Provide the [X, Y] coordinate of the cell's center where the given text is located.  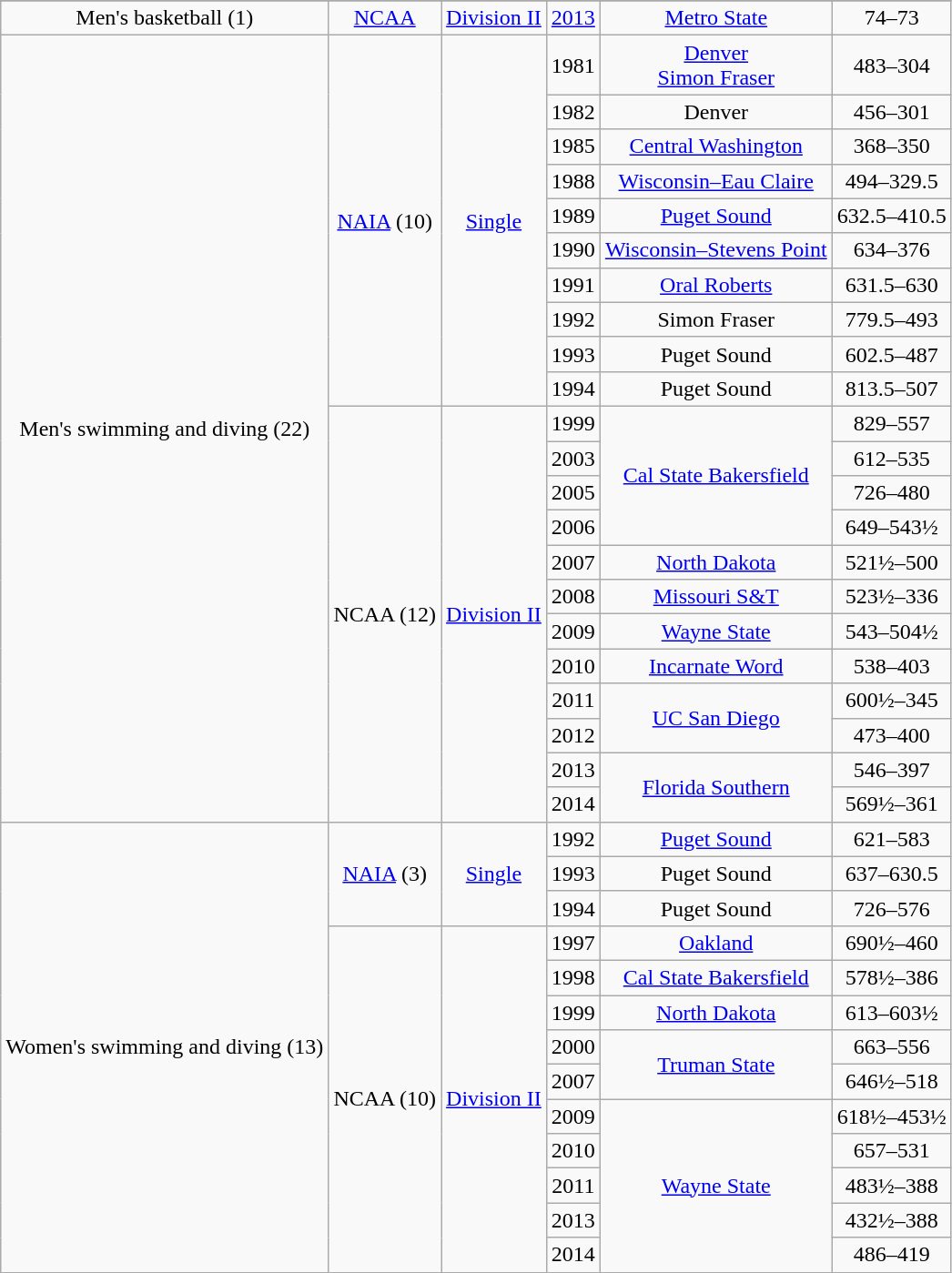
Denver [715, 112]
613–603½ [892, 1013]
1981 [573, 66]
Incarnate Word [715, 666]
631.5–630 [892, 285]
NCAA (12) [385, 613]
538–403 [892, 666]
Oakland [715, 943]
612–535 [892, 458]
779.5–493 [892, 319]
432½–388 [892, 1220]
2000 [573, 1047]
486–419 [892, 1255]
637–630.5 [892, 874]
Women's swimming and diving (13) [165, 1046]
Wisconsin–Eau Claire [715, 181]
690½–460 [892, 943]
1991 [573, 285]
569½–361 [892, 804]
578½–386 [892, 977]
726–576 [892, 908]
Missouri S&T [715, 597]
494–329.5 [892, 181]
523½–336 [892, 597]
726–480 [892, 493]
Central Washington [715, 146]
Men's swimming and diving (22) [165, 429]
1998 [573, 977]
Men's basketball (1) [165, 18]
657–531 [892, 1151]
Wisconsin–Stevens Point [715, 250]
646½–518 [892, 1082]
Simon Fraser [715, 319]
1982 [573, 112]
74–73 [892, 18]
1989 [573, 216]
634–376 [892, 250]
Truman State [715, 1065]
649–543½ [892, 528]
483–304 [892, 66]
1985 [573, 146]
521½–500 [892, 562]
2005 [573, 493]
2008 [573, 597]
NCAA [385, 18]
456–301 [892, 112]
DenverSimon Fraser [715, 66]
483½–388 [892, 1186]
829–557 [892, 423]
NAIA (3) [385, 874]
663–556 [892, 1047]
602.5–487 [892, 354]
2003 [573, 458]
368–350 [892, 146]
546–397 [892, 770]
NCAA (10) [385, 1099]
813.5–507 [892, 389]
2006 [573, 528]
Metro State [715, 18]
618½–453½ [892, 1116]
2012 [573, 735]
632.5–410.5 [892, 216]
600½–345 [892, 701]
543–504½ [892, 631]
1990 [573, 250]
NAIA (10) [385, 221]
473–400 [892, 735]
1997 [573, 943]
Florida Southern [715, 787]
Oral Roberts [715, 285]
621–583 [892, 839]
UC San Diego [715, 718]
1988 [573, 181]
